Identify which cell holds the provided text, then report its (x, y) central coordinate. 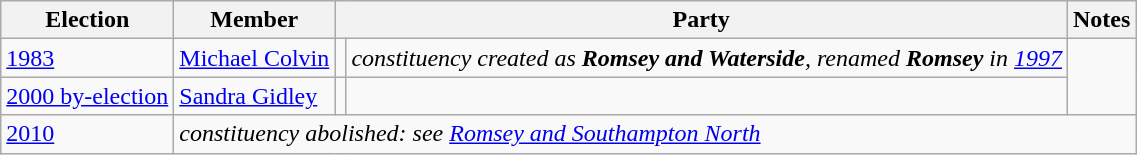
Notes (1102, 20)
Member (254, 20)
Michael Colvin (254, 58)
Party (702, 20)
constituency abolished: see Romsey and Southampton North (655, 134)
2010 (88, 134)
constituency created as Romsey and Waterside, renamed Romsey in 1997 (707, 58)
2000 by-election (88, 96)
Sandra Gidley (254, 96)
Election (88, 20)
1983 (88, 58)
